Scan for the cell matching the given text and deliver its [X, Y] coordinate at center. 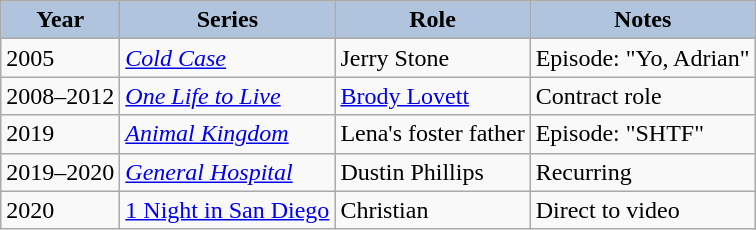
Episode: "SHTF" [642, 134]
Recurring [642, 172]
Lena's foster father [432, 134]
2019 [60, 134]
General Hospital [228, 172]
Notes [642, 20]
Direct to video [642, 210]
Jerry Stone [432, 58]
Brody Lovett [432, 96]
2008–2012 [60, 96]
Series [228, 20]
2020 [60, 210]
Animal Kingdom [228, 134]
2005 [60, 58]
One Life to Live [228, 96]
Cold Case [228, 58]
Episode: "Yo, Adrian" [642, 58]
Role [432, 20]
1 Night in San Diego [228, 210]
Dustin Phillips [432, 172]
Christian [432, 210]
Year [60, 20]
2019–2020 [60, 172]
Contract role [642, 96]
